Search for the cell housing the specified text and yield its (x, y) center coordinate. 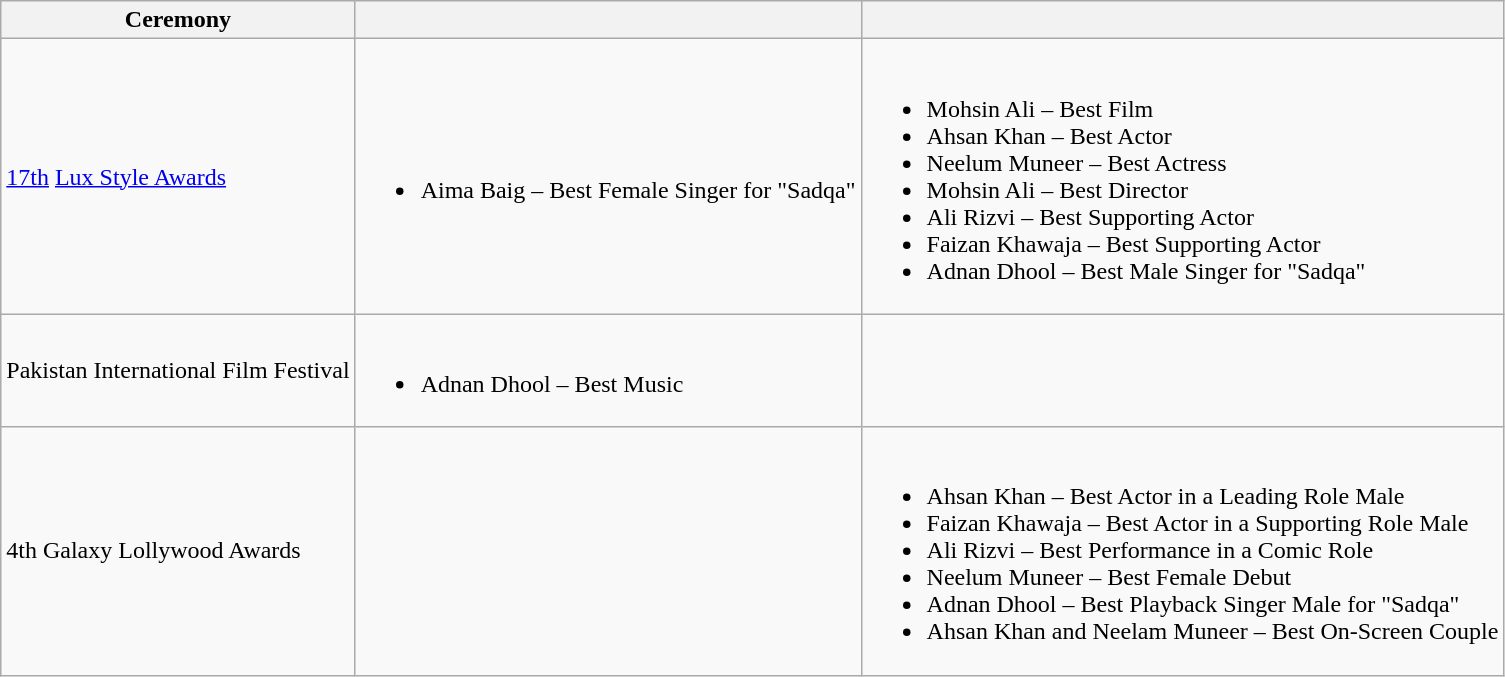
4th Galaxy Lollywood Awards (178, 551)
Adnan Dhool – Best Music (608, 370)
17th Lux Style Awards (178, 176)
Pakistan International Film Festival (178, 370)
Aima Baig – Best Female Singer for "Sadqa" (608, 176)
Ceremony (178, 20)
